Provide the (x, y) coordinate of the cell's center where the given text is located.  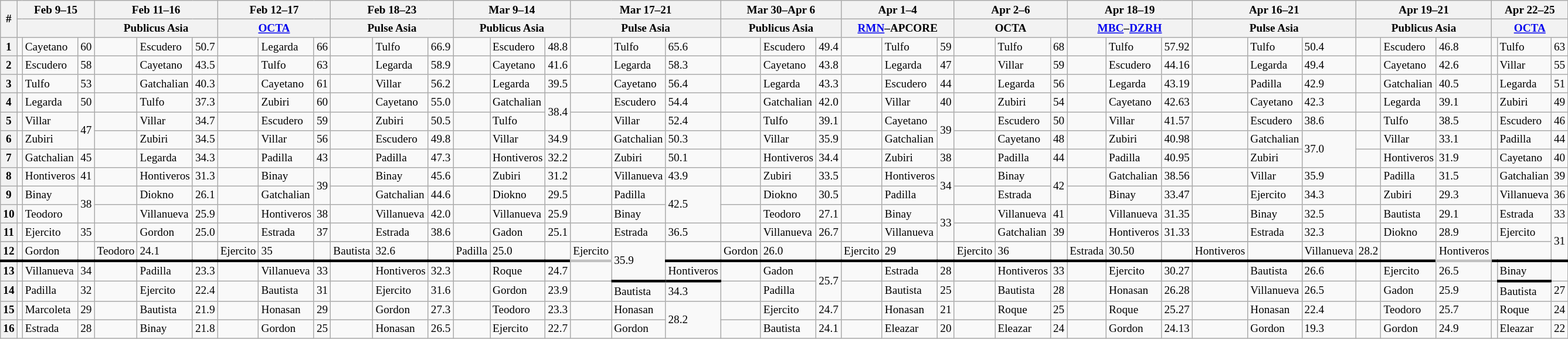
26.28 (1177, 291)
44.16 (1177, 65)
13 (9, 271)
68 (1058, 47)
50.3 (693, 140)
30.50 (1133, 251)
47.3 (441, 158)
41.6 (558, 65)
33.47 (1177, 195)
19.3 (1329, 328)
Apr 16–21 (1274, 10)
11 (9, 232)
56.4 (693, 84)
Feb 18–23 (392, 10)
43.9 (693, 177)
1 (9, 47)
27.1 (829, 214)
6 (9, 140)
Mar 17–21 (646, 10)
50.7 (205, 47)
22 (1559, 328)
43.8 (829, 65)
54.4 (693, 103)
37 (322, 232)
31.35 (1177, 214)
32.5 (1329, 214)
29.5 (558, 195)
42.5 (693, 204)
53 (86, 84)
31.2 (558, 177)
42.9 (1329, 84)
26.6 (1329, 271)
Feb 11–16 (156, 10)
31.3 (205, 177)
Apr 1–4 (897, 10)
29.1 (1464, 214)
23.9 (558, 291)
2 (9, 65)
25.27 (1177, 310)
Feb 9–15 (56, 10)
55 (1559, 65)
54 (1058, 103)
Apr 22–25 (1530, 10)
12 (9, 251)
48.8 (558, 47)
39.5 (558, 84)
56.2 (441, 84)
42 (1058, 185)
48 (1058, 140)
50.4 (1329, 47)
40.95 (1177, 158)
46.8 (1464, 47)
66.9 (441, 47)
27 (1559, 291)
29.3 (1464, 195)
51 (1559, 84)
38.4 (558, 111)
25.1 (558, 232)
49.8 (441, 140)
Apr 2–6 (1011, 10)
21 (946, 310)
4 (9, 103)
40.3 (205, 84)
27.3 (441, 310)
7 (9, 158)
45.6 (441, 177)
RMN–APCORE (897, 28)
30.27 (1177, 271)
16 (9, 328)
32 (86, 291)
MBC–DZRH (1129, 28)
Marcoleta (50, 310)
32.2 (558, 158)
40.98 (1177, 140)
42.6 (1464, 65)
28.9 (1464, 232)
38.56 (1177, 177)
58.9 (441, 65)
58 (86, 65)
24.9 (1464, 328)
34.5 (205, 140)
43.3 (829, 84)
37.3 (205, 103)
36.5 (693, 232)
52.4 (693, 121)
32.6 (401, 251)
14 (9, 291)
45 (86, 158)
Mar 30–Apr 6 (781, 10)
37.0 (1329, 149)
43 (322, 158)
5 (9, 121)
55.0 (441, 103)
31.5 (1464, 177)
8 (9, 177)
3 (9, 84)
41.57 (1177, 121)
34.4 (829, 158)
38.5 (1464, 121)
26.7 (829, 232)
10 (9, 214)
43.19 (1177, 84)
26.0 (788, 251)
Mar 9–14 (512, 10)
46 (1559, 121)
42.3 (1329, 103)
49 (1559, 103)
42.63 (1177, 103)
Feb 12–17 (274, 10)
31.6 (441, 291)
31.9 (1464, 158)
34.7 (205, 121)
65.6 (693, 47)
40.5 (1464, 84)
50.5 (441, 121)
24.13 (1177, 328)
61 (322, 84)
26.1 (205, 195)
33.5 (829, 177)
34.9 (558, 140)
9 (9, 195)
15 (9, 310)
50.1 (693, 158)
22.7 (558, 328)
21.8 (205, 328)
43.5 (205, 65)
66 (322, 47)
58.3 (693, 65)
44.6 (441, 195)
21.9 (205, 310)
33.1 (1464, 140)
Apr 19–21 (1424, 10)
# (9, 19)
Apr 18–19 (1129, 10)
20 (946, 328)
57.92 (1177, 47)
30.5 (829, 195)
31.33 (1177, 232)
